Return the (X, Y) coordinate for the center point of the cell that contains the specified text.  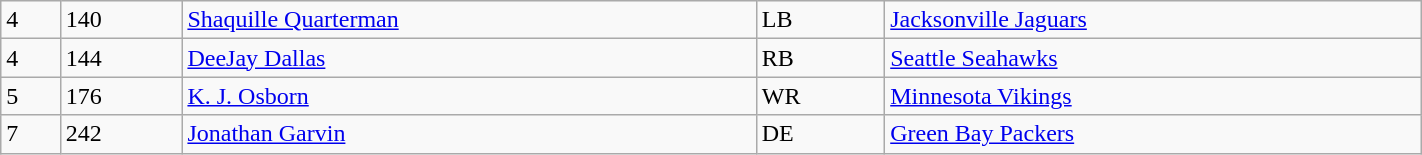
DE (820, 134)
7 (31, 134)
144 (121, 58)
DeeJay Dallas (469, 58)
140 (121, 20)
Jonathan Garvin (469, 134)
Shaquille Quarterman (469, 20)
Minnesota Vikings (1154, 96)
LB (820, 20)
Jacksonville Jaguars (1154, 20)
Seattle Seahawks (1154, 58)
K. J. Osborn (469, 96)
Green Bay Packers (1154, 134)
242 (121, 134)
RB (820, 58)
5 (31, 96)
WR (820, 96)
176 (121, 96)
